Capture the cell that displays the provided text and extract its [X, Y] central coordinate. 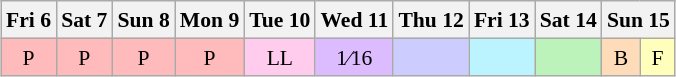
Sat 14 [568, 20]
Thu 12 [431, 20]
1⁄16 [354, 56]
Fri 6 [28, 20]
Sun 8 [143, 20]
Sun 15 [638, 20]
Wed 11 [354, 20]
Sat 7 [84, 20]
F [658, 56]
Fri 13 [502, 20]
Tue 10 [280, 20]
B [621, 56]
Mon 9 [210, 20]
LL [280, 56]
